Pinpoint the cell where the given text exists, returning its [x, y] midpoint coordinate. 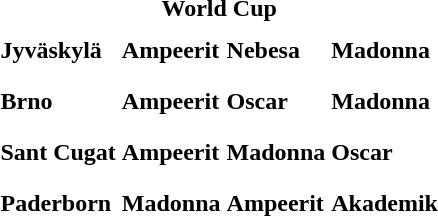
Nebesa [276, 50]
Madonna [276, 152]
Oscar [276, 101]
